From the cell containing the given text, extract its center point as [x, y] coordinate. 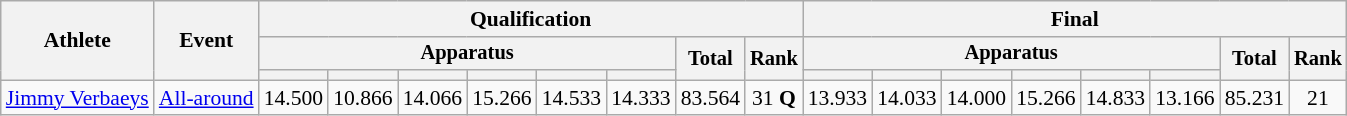
All-around [206, 98]
14.500 [294, 98]
14.000 [976, 98]
13.166 [1184, 98]
Athlete [78, 40]
85.231 [1254, 98]
14.833 [1116, 98]
14.033 [906, 98]
21 [1318, 98]
14.333 [640, 98]
31 Q [774, 98]
83.564 [710, 98]
Event [206, 40]
Qualification [531, 19]
Jimmy Verbaeys [78, 98]
Final [1075, 19]
14.533 [572, 98]
10.866 [362, 98]
13.933 [838, 98]
14.066 [432, 98]
